Output the (X, Y) coordinate of the center of the cell containing the given text.  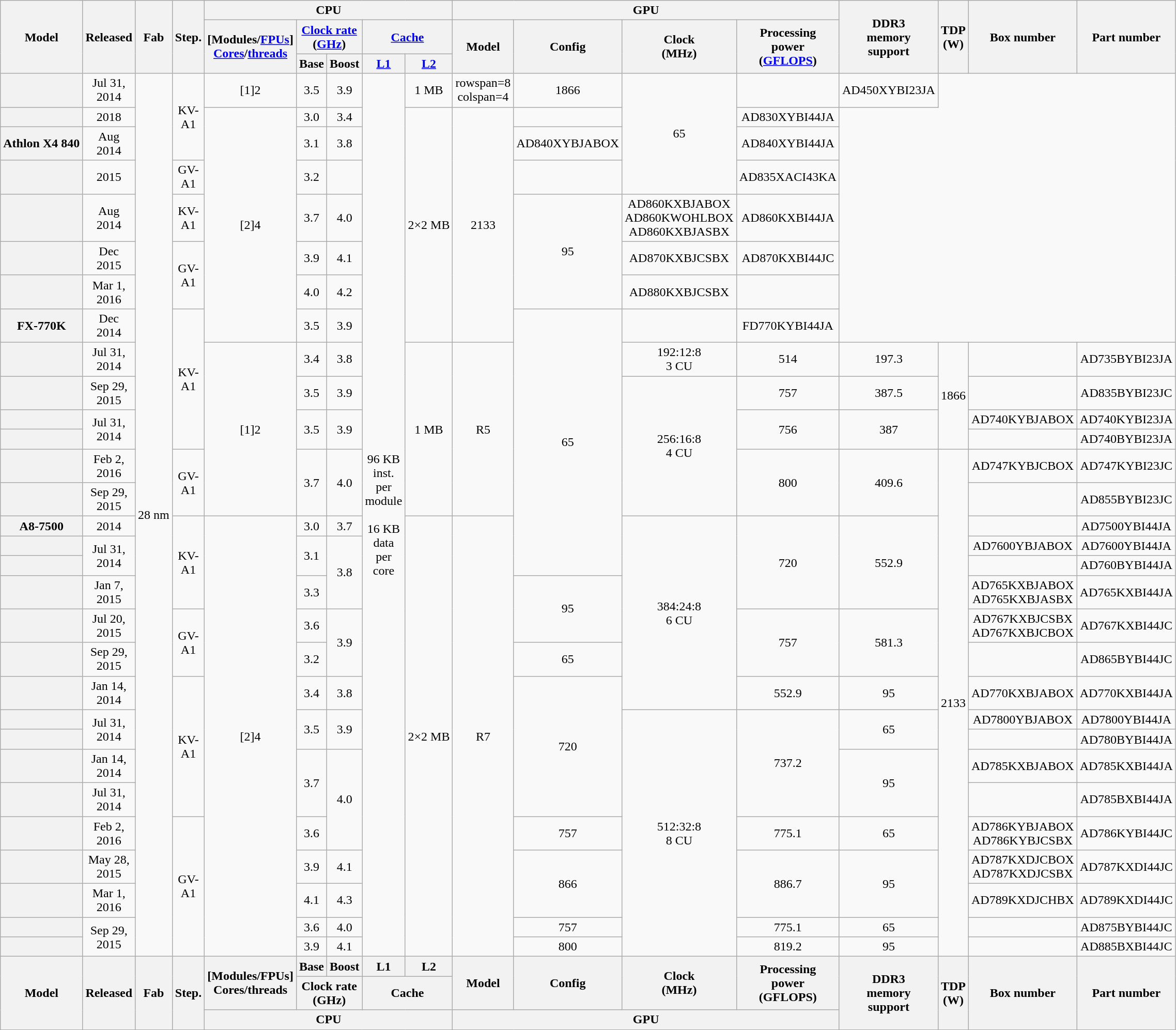
737.2 (787, 763)
AD747KYBJCBOX (1023, 466)
AD767KXBJCSBXAD767KXBJCBOX (1023, 625)
512:32:88 CU (679, 833)
AD835XACI43KA (787, 177)
AD880KXBJCSBX (679, 291)
Dec 2015 (109, 258)
409.6 (889, 483)
2014 (109, 526)
AD735BYBI23JA (1126, 359)
AD765KXBI44JA (1126, 592)
AD765KXBJABOXAD765KXBJASBX (1023, 592)
A8-7500 (41, 526)
387.5 (889, 393)
AD7600YBJABOX (1023, 546)
AD855BYBI23JC (1126, 499)
2015 (109, 177)
Dec 2014 (109, 326)
AD885BXBI44JC (1126, 947)
384:24:8 6 CU (679, 613)
4.2 (345, 291)
866 (568, 884)
514 (787, 359)
R5 (483, 429)
AD785BXBI44JA (1126, 799)
AD789KXDJCHBX (1023, 900)
AD787KXDJCBOXAD787KXDJCSBX (1023, 867)
AD840XYBJABOX (568, 144)
96 KB inst.per module16 KB dataper core (383, 515)
AD786KYBI44JC (1126, 833)
AD7600YBI44JA (1126, 546)
FD770KYBI44JA (787, 326)
AD860KXBI44JA (787, 218)
AD740KYBJABOX (1023, 420)
AD785KXBI44JA (1126, 766)
4.3 (345, 900)
AD767KXBI44JC (1126, 625)
819.2 (787, 947)
581.3 (889, 642)
rowspan=8 colspan=4 (483, 90)
192:12:83 CU (679, 359)
AD787KXDI44JC (1126, 867)
AD870KXBJCSBX (679, 258)
AD785KXBJABOX (1023, 766)
Jul 20, 2015 (109, 625)
AD450XYBI23JA (889, 90)
197.3 (889, 359)
3.3 (311, 592)
AD860KXBJABOXAD860KWOHLBOXAD860KXBJASBX (679, 218)
AD770KXBI44JA (1126, 693)
2018 (109, 117)
387 (889, 429)
May 28, 2015 (109, 867)
886.7 (787, 884)
AD835BYBI23JC (1126, 393)
AD7800YBJABOX (1023, 719)
756 (787, 429)
AD875BYBI44JC (1126, 927)
AD7800YBI44JA (1126, 719)
R7 (483, 736)
AD7500YBI44JA (1126, 526)
AD747KYBI23JC (1126, 466)
AD740BYBI23JA (1126, 439)
AD865BYBI44JC (1126, 659)
AD840XYBI44JA (787, 144)
Athlon X4 840 (41, 144)
256:16:84 CU (679, 447)
AD789KXDI44JC (1126, 900)
28 nm (154, 515)
Jan 7, 2015 (109, 592)
AD786KYBJABOXAD786KYBJCSBX (1023, 833)
AD760BYBI44JA (1126, 565)
AD870KXBI44JC (787, 258)
FX-770K (41, 326)
AD770KXBJABOX (1023, 693)
AD830XYBI44JA (787, 117)
AD780BYBI44JA (1126, 739)
AD740KYBI23JA (1126, 420)
